From the cell containing the given text, extract its center point as [x, y] coordinate. 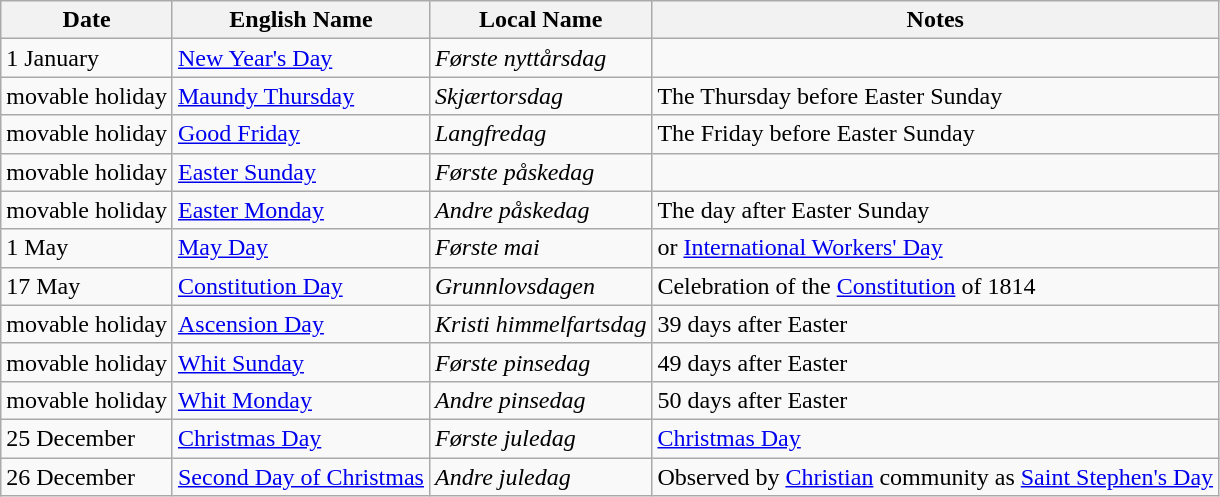
50 days after Easter [936, 400]
Andre påskedag [540, 210]
Whit Sunday [300, 362]
Notes [936, 20]
Whit Monday [300, 400]
Easter Sunday [300, 172]
Maundy Thursday [300, 96]
Første pinsedag [540, 362]
25 December [87, 438]
Grunnlovsdagen [540, 286]
Andre juledag [540, 477]
The Thursday before Easter Sunday [936, 96]
English Name [300, 20]
Celebration of the Constitution of 1814 [936, 286]
Første juledag [540, 438]
Andre pinsedag [540, 400]
Date [87, 20]
39 days after Easter [936, 324]
Første mai [540, 248]
May Day [300, 248]
49 days after Easter [936, 362]
26 December [87, 477]
1 January [87, 58]
Constitution Day [300, 286]
Første nyttårsdag [540, 58]
The day after Easter Sunday [936, 210]
Easter Monday [300, 210]
Første påskedag [540, 172]
Ascension Day [300, 324]
New Year's Day [300, 58]
Second Day of Christmas [300, 477]
Kristi himmelfartsdag [540, 324]
Observed by Christian community as Saint Stephen's Day [936, 477]
Good Friday [300, 134]
or International Workers' Day [936, 248]
The Friday before Easter Sunday [936, 134]
Langfredag [540, 134]
17 May [87, 286]
1 May [87, 248]
Skjærtorsdag [540, 96]
Local Name [540, 20]
